Find where the given text appears and provide that cell's center as [X, Y] coordinate. 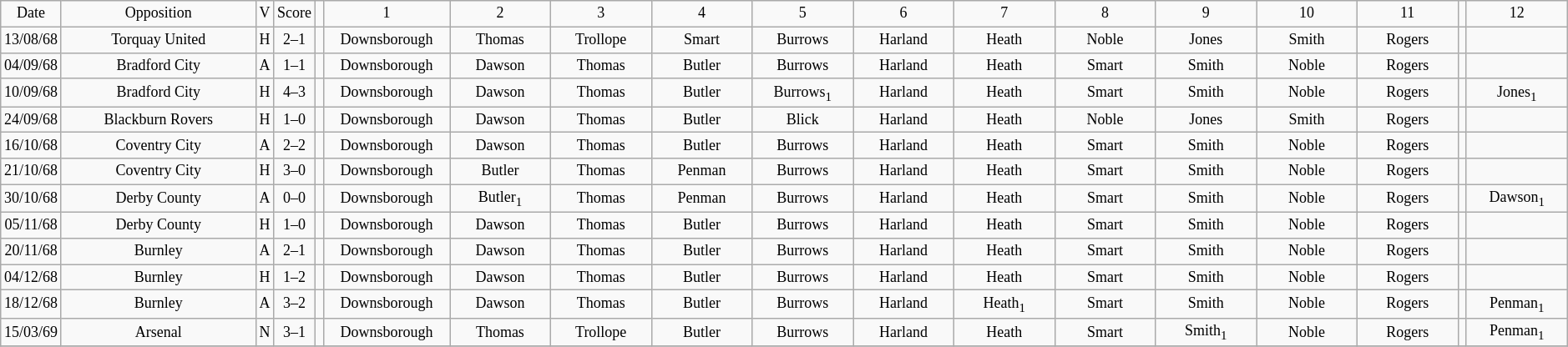
Burrows1 [803, 92]
Arsenal [159, 332]
05/11/68 [32, 225]
Dawson1 [1516, 199]
16/10/68 [32, 145]
7 [1005, 13]
N [265, 332]
0–0 [295, 199]
13/08/68 [32, 40]
2 [499, 13]
Date [32, 13]
6 [903, 13]
1 [387, 13]
5 [803, 13]
11 [1408, 13]
9 [1206, 13]
3–2 [295, 304]
Smith1 [1206, 332]
10/09/68 [32, 92]
Butler1 [499, 199]
3–0 [295, 172]
04/09/68 [32, 65]
24/09/68 [32, 120]
2–2 [295, 145]
Blackburn Rovers [159, 120]
4 [701, 13]
Opposition [159, 13]
12 [1516, 13]
Blick [803, 120]
1–2 [295, 277]
Jones1 [1516, 92]
3–1 [295, 332]
3 [601, 13]
4–3 [295, 92]
10 [1308, 13]
20/11/68 [32, 250]
Heath1 [1005, 304]
Torquay United [159, 40]
30/10/68 [32, 199]
04/12/68 [32, 277]
21/10/68 [32, 172]
18/12/68 [32, 304]
V [265, 13]
8 [1105, 13]
15/03/69 [32, 332]
1–1 [295, 65]
Score [295, 13]
